Return (X, Y) of the center of cell containing provided text 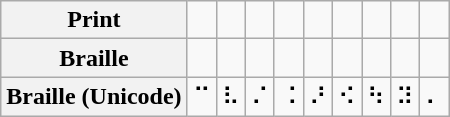
⠜ (318, 97)
Braille (94, 58)
⠌ (260, 97)
⠧ (230, 97)
Print (94, 20)
⠨ (288, 97)
⠄ (434, 97)
⠉ (202, 97)
⠽ (406, 97)
Braille (Unicode) (94, 97)
⠪ (346, 97)
⠳ (376, 97)
